Capture the cell that displays the provided text and extract its [x, y] central coordinate. 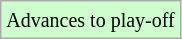
Advances to play-off [90, 20]
